From the cell containing the given text, extract its center point as [x, y] coordinate. 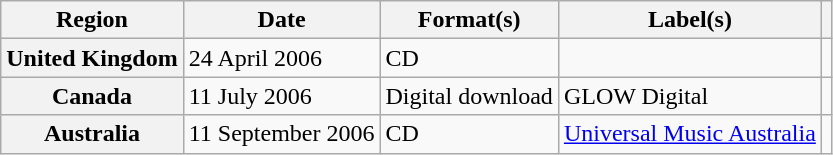
Australia [92, 134]
United Kingdom [92, 58]
Canada [92, 96]
11 July 2006 [282, 96]
GLOW Digital [690, 96]
24 April 2006 [282, 58]
Label(s) [690, 20]
11 September 2006 [282, 134]
Digital download [469, 96]
Universal Music Australia [690, 134]
Format(s) [469, 20]
Region [92, 20]
Date [282, 20]
